Scan for the cell matching the given text and deliver its (x, y) coordinate at center. 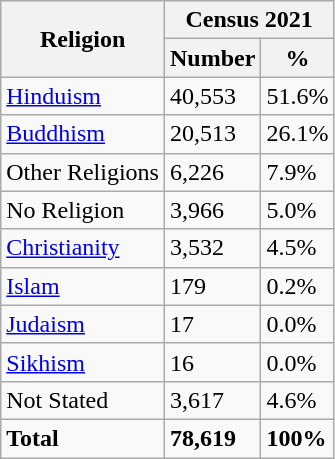
% (298, 58)
4.6% (298, 400)
3,617 (212, 400)
7.9% (298, 172)
Buddhism (83, 134)
Other Religions (83, 172)
6,226 (212, 172)
16 (212, 362)
Judaism (83, 324)
4.5% (298, 248)
5.0% (298, 210)
Total (83, 438)
0.2% (298, 286)
40,553 (212, 96)
51.6% (298, 96)
Hinduism (83, 96)
78,619 (212, 438)
20,513 (212, 134)
Not Stated (83, 400)
3,532 (212, 248)
Census 2021 (248, 20)
3,966 (212, 210)
Christianity (83, 248)
Religion (83, 39)
Sikhism (83, 362)
179 (212, 286)
Number (212, 58)
17 (212, 324)
No Religion (83, 210)
Islam (83, 286)
100% (298, 438)
26.1% (298, 134)
